Return the (x, y) coordinate for the center point of the cell that contains the specified text.  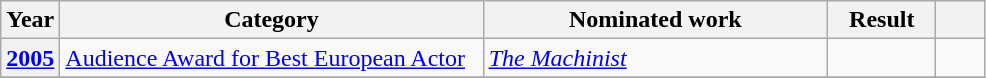
2005 (30, 58)
The Machinist (656, 58)
Year (30, 20)
Category (272, 20)
Nominated work (656, 20)
Result (882, 20)
Audience Award for Best European Actor (272, 58)
